Find where the given text appears and provide that cell's center as [X, Y] coordinate. 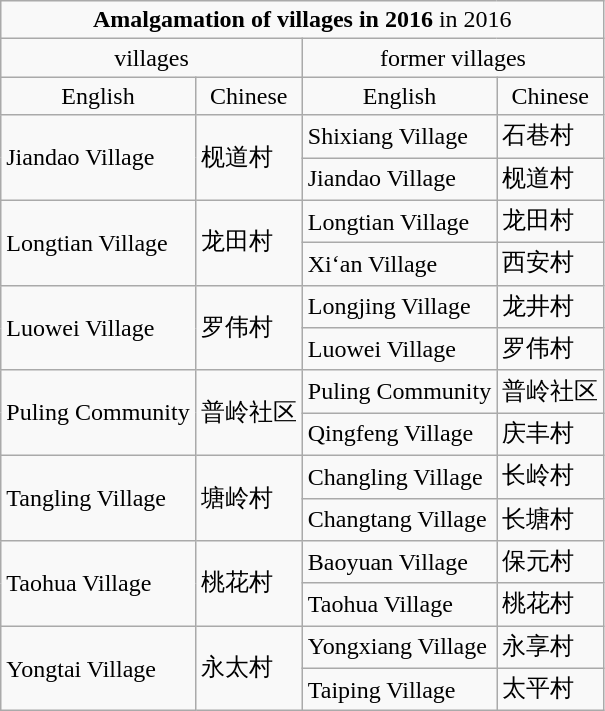
长塘村 [550, 520]
永享村 [550, 648]
former villages [453, 58]
长岭村 [550, 476]
Tangling Village [98, 498]
太平村 [550, 690]
Baoyuan Village [399, 562]
庆丰村 [550, 434]
永太村 [248, 668]
Yongtai Village [98, 668]
西安村 [550, 264]
龙井村 [550, 306]
塘岭村 [248, 498]
Changtang Village [399, 520]
Longjing Village [399, 306]
保元村 [550, 562]
Shixiang Village [399, 136]
石巷村 [550, 136]
villages [152, 58]
Qingfeng Village [399, 434]
Changling Village [399, 476]
Yongxiang Village [399, 648]
Taiping Village [399, 690]
Xi‘an Village [399, 264]
Amalgamation of villages in 2016 in 2016 [302, 20]
